Extract the [x, y] coordinate from the center of the cell holding the provided text.  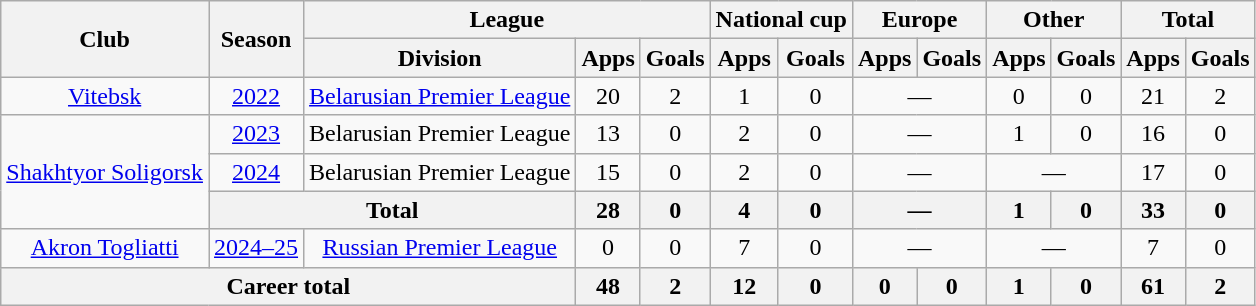
4 [744, 210]
Career total [288, 286]
Europe [919, 20]
61 [1153, 286]
Division [440, 58]
33 [1153, 210]
League [507, 20]
17 [1153, 172]
Other [1054, 20]
28 [608, 210]
2024–25 [256, 248]
21 [1153, 96]
2022 [256, 96]
2023 [256, 134]
Shakhtyor Soligorsk [105, 172]
Russian Premier League [440, 248]
15 [608, 172]
Vitebsk [105, 96]
20 [608, 96]
National cup [781, 20]
12 [744, 286]
13 [608, 134]
2024 [256, 172]
Akron Togliatti [105, 248]
Season [256, 39]
48 [608, 286]
Club [105, 39]
16 [1153, 134]
